From the cell containing the given text, extract its center point as [x, y] coordinate. 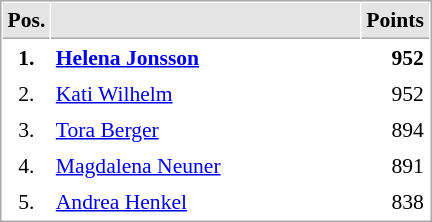
2. [26, 93]
891 [396, 165]
5. [26, 201]
Andrea Henkel [206, 201]
Points [396, 21]
Helena Jonsson [206, 57]
Pos. [26, 21]
1. [26, 57]
894 [396, 129]
4. [26, 165]
Magdalena Neuner [206, 165]
838 [396, 201]
Tora Berger [206, 129]
3. [26, 129]
Kati Wilhelm [206, 93]
